Determine the (X, Y) coordinate at the center of the cell enclosing the given text.  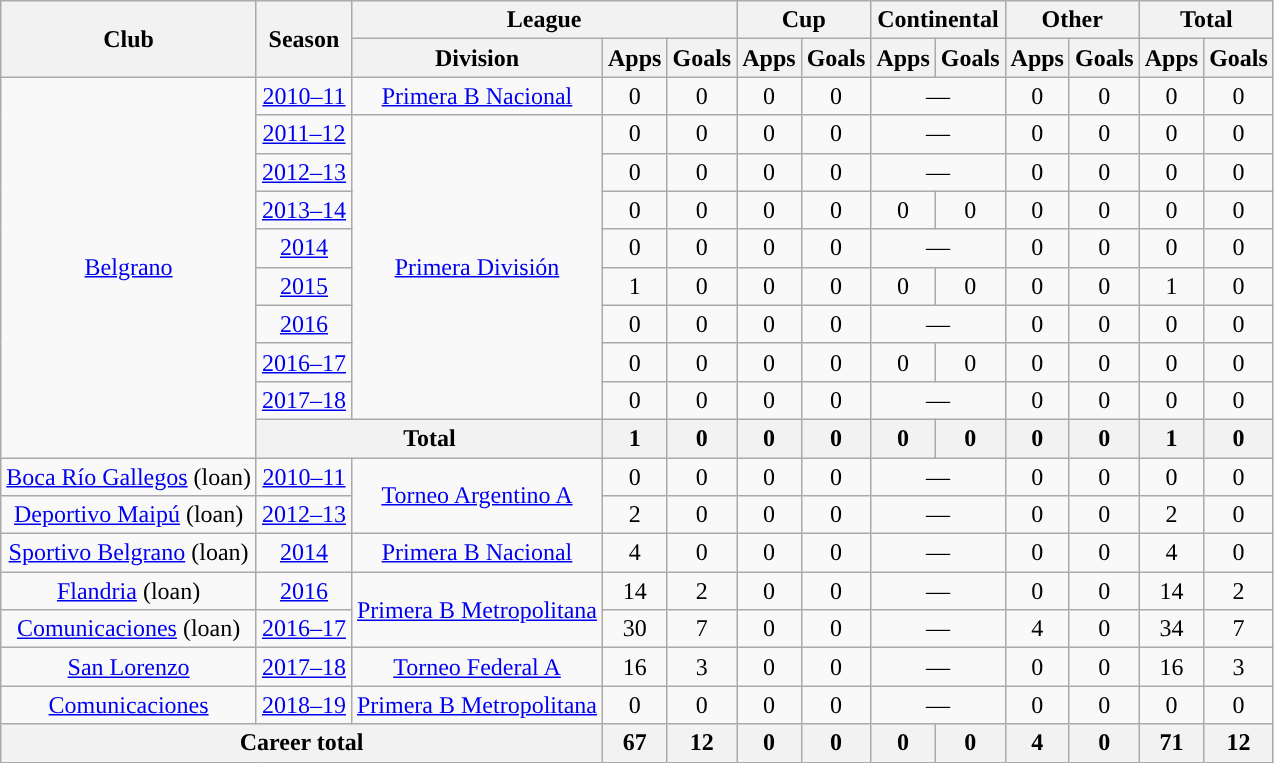
Belgrano (129, 268)
Sportivo Belgrano (loan) (129, 553)
San Lorenzo (129, 667)
Club (129, 39)
30 (635, 629)
Torneo Federal A (476, 667)
Cup (804, 20)
67 (635, 743)
2015 (304, 286)
2018–19 (304, 705)
League (544, 20)
Comunicaciones (loan) (129, 629)
Continental (938, 20)
Boca Río Gallegos (loan) (129, 477)
71 (1171, 743)
Other (1072, 20)
Division (476, 58)
34 (1171, 629)
Flandria (loan) (129, 591)
2011–12 (304, 134)
Season (304, 39)
Deportivo Maipú (loan) (129, 515)
Career total (302, 743)
Primera División (476, 267)
2013–14 (304, 210)
Comunicaciones (129, 705)
Torneo Argentino A (476, 496)
